Scan for the cell matching the given text and deliver its (x, y) coordinate at center. 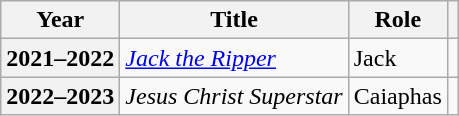
Caiaphas (398, 96)
Title (234, 20)
2021–2022 (60, 58)
Jesus Christ Superstar (234, 96)
Year (60, 20)
Role (398, 20)
Jack the Ripper (234, 58)
2022–2023 (60, 96)
Jack (398, 58)
